Provide the [x, y] coordinate of the cell's center where the given text is located.  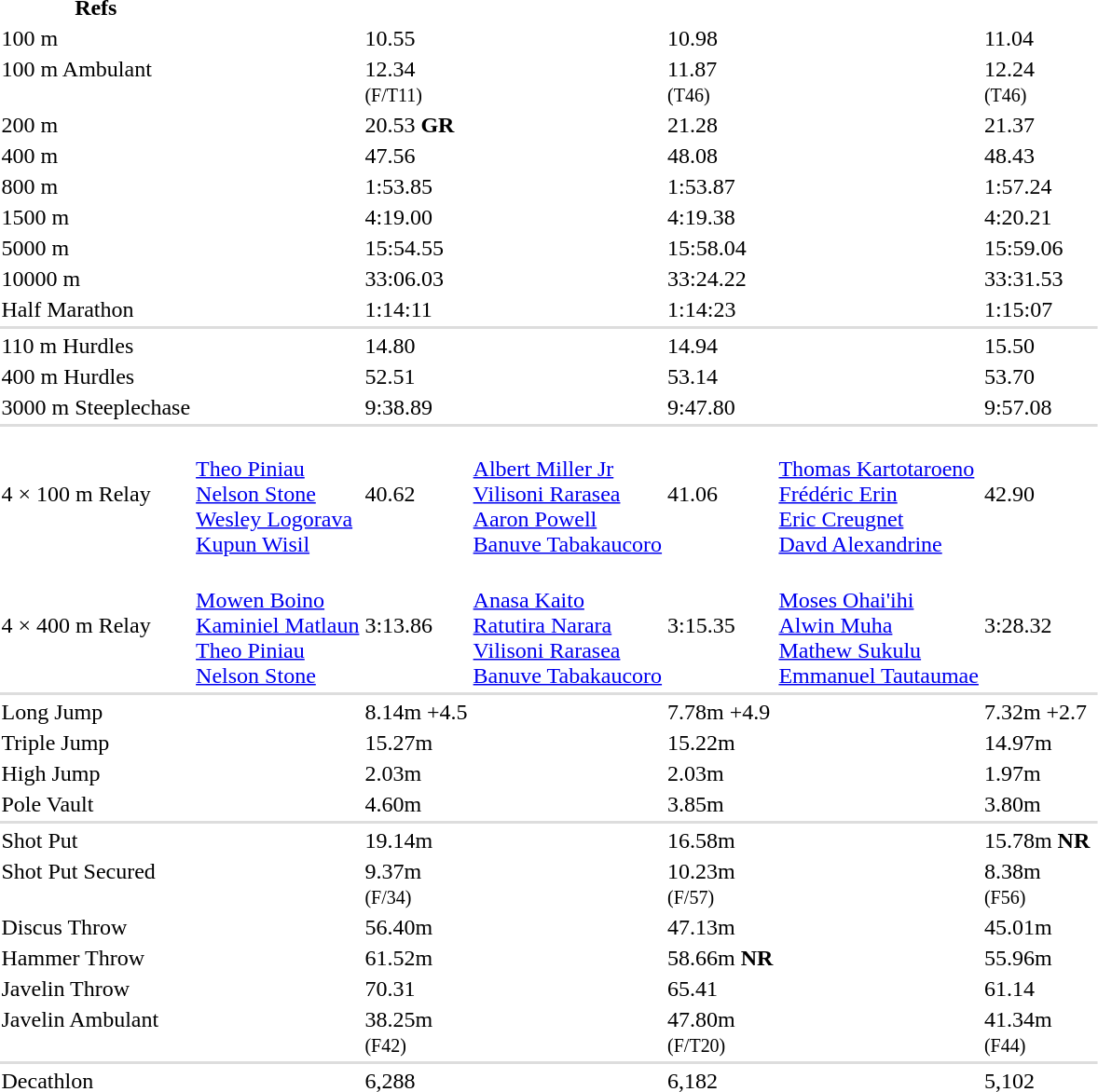
48.08 [721, 156]
4:19.00 [416, 217]
56.40m [416, 927]
Pole Vault [96, 804]
3:28.32 [1036, 625]
4 × 400 m Relay [96, 625]
9:57.08 [1036, 407]
8.14m +4.5 [416, 712]
42.90 [1036, 494]
4:19.38 [721, 217]
61.14 [1036, 989]
Javelin Throw [96, 989]
20.53 GR [416, 125]
14.80 [416, 346]
15.27m [416, 743]
33:24.22 [721, 279]
9:47.80 [721, 407]
110 m Hurdles [96, 346]
9.37m (F/34) [416, 883]
38.25m (F42) [416, 1032]
1:14:11 [416, 309]
53.14 [721, 376]
1:53.85 [416, 186]
41.06 [721, 494]
53.70 [1036, 376]
Shot Put [96, 840]
3:15.35 [721, 625]
14.94 [721, 346]
55.96m [1036, 958]
10.98 [721, 38]
Theo PiniauNelson StoneWesley LogoravaKupun Wisil [278, 494]
11.04 [1036, 38]
Anasa KaitoRatutira NararaVilisoni RaraseaBanuve Tabakaucoro [567, 625]
21.37 [1036, 125]
Javelin Ambulant [96, 1032]
400 m [96, 156]
800 m [96, 186]
3.85m [721, 804]
15:59.06 [1036, 248]
61.52m [416, 958]
4:20.21 [1036, 217]
16.58m [721, 840]
High Jump [96, 773]
58.66m NR [721, 958]
4 × 100 m Relay [96, 494]
10.55 [416, 38]
7.78m +4.9 [721, 712]
4.60m [416, 804]
15:54.55 [416, 248]
Half Marathon [96, 309]
33:06.03 [416, 279]
8.38m (F56) [1036, 883]
15.78m NR [1036, 840]
70.31 [416, 989]
40.62 [416, 494]
47.80m (F/T20) [721, 1032]
47.56 [416, 156]
Hammer Throw [96, 958]
14.97m [1036, 743]
11.87 (T46) [721, 82]
10000 m [96, 279]
7.32m +2.7 [1036, 712]
15.50 [1036, 346]
400 m Hurdles [96, 376]
10.23m (F/57) [721, 883]
47.13m [721, 927]
Thomas KartotaroenoFrédéric ErinEric CreugnetDavd Alexandrine [878, 494]
200 m [96, 125]
41.34m (F44) [1036, 1032]
1:15:07 [1036, 309]
Shot Put Secured [96, 883]
12.34 (F/T11) [416, 82]
Long Jump [96, 712]
1:53.87 [721, 186]
15:58.04 [721, 248]
Mowen BoinoKaminiel MatlaunTheo PiniauNelson Stone [278, 625]
45.01m [1036, 927]
19.14m [416, 840]
5000 m [96, 248]
100 m [96, 38]
1.97m [1036, 773]
3000 m Steeplechase [96, 407]
Discus Throw [96, 927]
100 m Ambulant [96, 82]
15.22m [721, 743]
33:31.53 [1036, 279]
21.28 [721, 125]
Albert Miller JrVilisoni RaraseaAaron PowellBanuve Tabakaucoro [567, 494]
12.24 (T46) [1036, 82]
52.51 [416, 376]
3.80m [1036, 804]
Moses Ohai'ihiAlwin MuhaMathew SukuluEmmanuel Tautaumae [878, 625]
1:57.24 [1036, 186]
Triple Jump [96, 743]
9:38.89 [416, 407]
3:13.86 [416, 625]
48.43 [1036, 156]
1500 m [96, 217]
65.41 [721, 989]
1:14:23 [721, 309]
